Detect which cell encompasses the target text, then output its [X, Y] center coordinate. 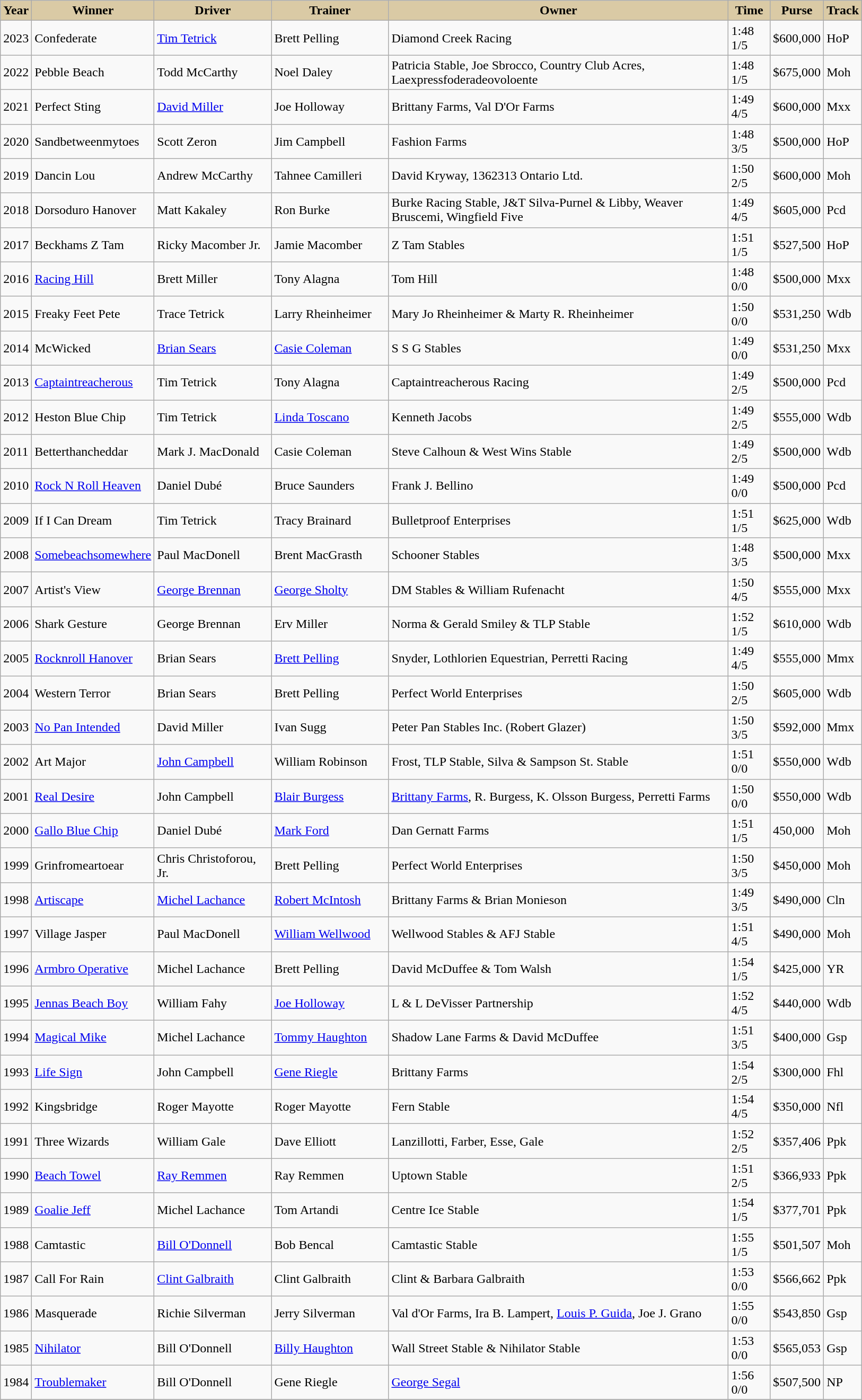
Andrew McCarthy [213, 176]
Noel Daley [330, 72]
Camtastic Stable [559, 1244]
1:52 4/5 [750, 1004]
Village Jasper [93, 934]
Trainer [330, 11]
2010 [16, 486]
1:51 2/5 [750, 1175]
1987 [16, 1279]
1990 [16, 1175]
Grinfromeartoear [93, 865]
$565,053 [797, 1348]
Brittany Farms, Val D'Or Farms [559, 107]
Brett Miller [213, 279]
1:55 0/0 [750, 1313]
McWicked [93, 348]
1994 [16, 1038]
Rocknroll Hanover [93, 658]
Pebble Beach [93, 72]
William Wellwood [330, 934]
2016 [16, 279]
1993 [16, 1073]
Track [843, 11]
Brittany Farms [559, 1073]
Sandbetweenmytoes [93, 141]
2020 [16, 141]
Goalie Jeff [93, 1210]
Tracy Brainard [330, 520]
1:52 2/5 [750, 1141]
2022 [16, 72]
1985 [16, 1348]
L & L DeVisser Partnership [559, 1004]
Frank J. Bellino [559, 486]
George Sholty [330, 589]
Diamond Creek Racing [559, 38]
Nfl [843, 1106]
1:52 1/5 [750, 624]
2021 [16, 107]
Kingsbridge [93, 1106]
1:50 4/5 [750, 589]
$625,000 [797, 520]
2006 [16, 624]
Driver [213, 11]
Larry Rheinheimer [330, 314]
Centre Ice Stable [559, 1210]
Year [16, 11]
Betterthancheddar [93, 451]
Robert McIntosh [330, 900]
1986 [16, 1313]
Matt Kakaley [213, 210]
Bruce Saunders [330, 486]
Shark Gesture [93, 624]
$300,000 [797, 1073]
2013 [16, 383]
Dave Elliott [330, 1141]
1989 [16, 1210]
Jerry Silverman [330, 1313]
Bulletproof Enterprises [559, 520]
$366,933 [797, 1175]
1984 [16, 1382]
Ron Burke [330, 210]
Trace Tetrick [213, 314]
Beckhams Z Tam [93, 245]
Time [750, 11]
Tom Hill [559, 279]
Mark J. MacDonald [213, 451]
1999 [16, 865]
Ricky Macomber Jr. [213, 245]
Real Desire [93, 796]
2018 [16, 210]
$350,000 [797, 1106]
1992 [16, 1106]
Heston Blue Chip [93, 417]
2000 [16, 831]
Somebeachsomewhere [93, 555]
Todd McCarthy [213, 72]
NP [843, 1382]
Freaky Feet Pete [93, 314]
Fern Stable [559, 1106]
Patricia Stable, Joe Sbrocco, Country Club Acres, Laexpressfoderadeovoloente [559, 72]
Steve Calhoun & West Wins Stable [559, 451]
Captaintreacherous Racing [559, 383]
2012 [16, 417]
$377,701 [797, 1210]
Kenneth Jacobs [559, 417]
Dan Gernatt Farms [559, 831]
Captaintreacherous [93, 383]
1991 [16, 1141]
Linda Toscano [330, 417]
Erv Miller [330, 624]
2004 [16, 693]
Call For Rain [93, 1279]
$440,000 [797, 1004]
Wellwood Stables & AFJ Stable [559, 934]
2003 [16, 727]
2001 [16, 796]
$400,000 [797, 1038]
1996 [16, 969]
DM Stables & William Rufenacht [559, 589]
$592,000 [797, 727]
Schooner Stables [559, 555]
Artist's View [93, 589]
1:55 1/5 [750, 1244]
Camtastic [93, 1244]
$566,662 [797, 1279]
Snyder, Lothlorien Equestrian, Perretti Racing [559, 658]
1:51 0/0 [750, 762]
Perfect Sting [93, 107]
Jennas Beach Boy [93, 1004]
2009 [16, 520]
Owner [559, 11]
Peter Pan Stables Inc. (Robert Glazer) [559, 727]
Clint & Barbara Galbraith [559, 1279]
1997 [16, 934]
YR [843, 969]
$425,000 [797, 969]
2014 [16, 348]
$501,507 [797, 1244]
2005 [16, 658]
Wall Street Stable & Nihilator Stable [559, 1348]
Rock N Roll Heaven [93, 486]
Dancin Lou [93, 176]
Brent MacGrasth [330, 555]
2023 [16, 38]
No Pan Intended [93, 727]
1995 [16, 1004]
Fhl [843, 1073]
2002 [16, 762]
1:54 2/5 [750, 1073]
Shadow Lane Farms & David McDuffee [559, 1038]
Uptown Stable [559, 1175]
2015 [16, 314]
Scott Zeron [213, 141]
Art Major [93, 762]
Tahnee Camilleri [330, 176]
1998 [16, 900]
2017 [16, 245]
$527,500 [797, 245]
Cln [843, 900]
$543,850 [797, 1313]
$675,000 [797, 72]
Beach Towel [93, 1175]
1:56 0/0 [750, 1382]
Troublemaker [93, 1382]
$450,000 [797, 865]
William Robinson [330, 762]
Jamie Macomber [330, 245]
1:48 0/0 [750, 279]
1:54 4/5 [750, 1106]
Frost, TLP Stable, Silva & Sampson St. Stable [559, 762]
Jim Campbell [330, 141]
2007 [16, 589]
Richie Silverman [213, 1313]
2008 [16, 555]
David Kryway, 1362313 Ontario Ltd. [559, 176]
1:49 3/5 [750, 900]
Gallo Blue Chip [93, 831]
If I Can Dream [93, 520]
Racing Hill [93, 279]
William Fahy [213, 1004]
Masquerade [93, 1313]
Burke Racing Stable, J&T Silva-Purnel & Libby, Weaver Bruscemi, Wingfield Five [559, 210]
Z Tam Stables [559, 245]
2019 [16, 176]
Three Wizards [93, 1141]
Tom Artandi [330, 1210]
Western Terror [93, 693]
S S G Stables [559, 348]
Dorsoduro Hanover [93, 210]
$507,500 [797, 1382]
David McDuffee & Tom Walsh [559, 969]
Artiscape [93, 900]
Armbro Operative [93, 969]
Confederate [93, 38]
Purse [797, 11]
Val d'Or Farms, Ira B. Lampert, Louis P. Guida, Joe J. Grano [559, 1313]
Mark Ford [330, 831]
Brittany Farms, R. Burgess, K. Olsson Burgess, Perretti Farms [559, 796]
1:51 3/5 [750, 1038]
William Gale [213, 1141]
2011 [16, 451]
450,000 [797, 831]
Billy Haughton [330, 1348]
Life Sign [93, 1073]
1988 [16, 1244]
Tommy Haughton [330, 1038]
Nihilator [93, 1348]
Magical Mike [93, 1038]
Brittany Farms & Brian Monieson [559, 900]
Fashion Farms [559, 141]
Lanzillotti, Farber, Esse, Gale [559, 1141]
$357,406 [797, 1141]
Blair Burgess [330, 796]
George Segal [559, 1382]
Norma & Gerald Smiley & TLP Stable [559, 624]
Winner [93, 11]
Mary Jo Rheinheimer & Marty R. Rheinheimer [559, 314]
Bob Bencal [330, 1244]
1:51 4/5 [750, 934]
Chris Christoforou, Jr. [213, 865]
$610,000 [797, 624]
Ivan Sugg [330, 727]
